Identify which cell holds the provided text, then report its [X, Y] central coordinate. 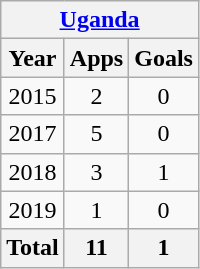
Apps [96, 58]
3 [96, 172]
2018 [33, 172]
Year [33, 58]
Uganda [100, 20]
2017 [33, 134]
Total [33, 248]
5 [96, 134]
2 [96, 96]
2019 [33, 210]
11 [96, 248]
Goals [164, 58]
2015 [33, 96]
